Search for the cell housing the specified text and yield its [X, Y] center coordinate. 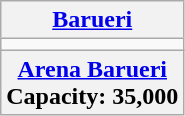
Barueri [92, 20]
Arena Barueri Capacity: 35,000 [92, 82]
